Provide the [X, Y] coordinate of the cell's center where the given text is located.  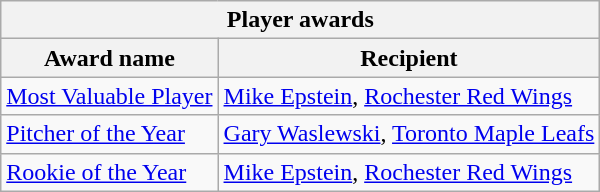
Player awards [300, 20]
Pitcher of the Year [110, 134]
Rookie of the Year [110, 172]
Most Valuable Player [110, 96]
Recipient [409, 58]
Gary Waslewski, Toronto Maple Leafs [409, 134]
Award name [110, 58]
